Output the (x, y) coordinate of the center of the cell containing the given text.  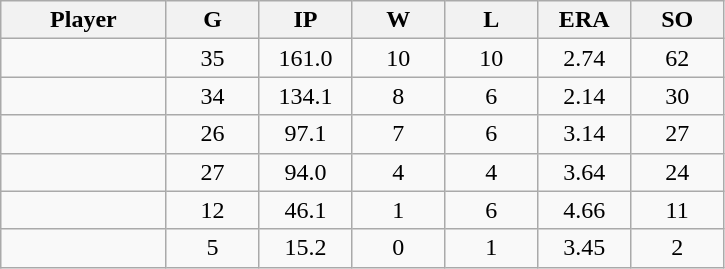
15.2 (306, 248)
11 (678, 210)
12 (212, 210)
34 (212, 96)
30 (678, 96)
W (398, 20)
8 (398, 96)
SO (678, 20)
2.14 (584, 96)
161.0 (306, 58)
L (492, 20)
5 (212, 248)
G (212, 20)
7 (398, 134)
94.0 (306, 172)
46.1 (306, 210)
97.1 (306, 134)
134.1 (306, 96)
Player (84, 20)
IP (306, 20)
3.45 (584, 248)
4.66 (584, 210)
24 (678, 172)
0 (398, 248)
2 (678, 248)
3.64 (584, 172)
2.74 (584, 58)
62 (678, 58)
26 (212, 134)
35 (212, 58)
3.14 (584, 134)
ERA (584, 20)
